Return the [x, y] coordinate for the center point of the cell that contains the specified text.  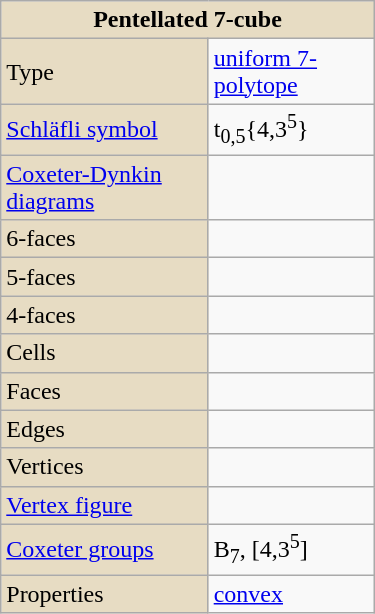
Schläfli symbol [104, 130]
5-faces [104, 277]
B7, [4,35] [291, 550]
Pentellated 7-cube [188, 20]
t0,5{4,35} [291, 130]
Type [104, 72]
Coxeter-Dynkin diagrams [104, 188]
Coxeter groups [104, 550]
Properties [104, 594]
6-faces [104, 239]
convex [291, 594]
uniform 7-polytope [291, 72]
Faces [104, 391]
Vertex figure [104, 505]
Cells [104, 353]
Vertices [104, 467]
4-faces [104, 315]
Edges [104, 429]
